Locate the cell with the specified text and output its [X, Y] center coordinate. 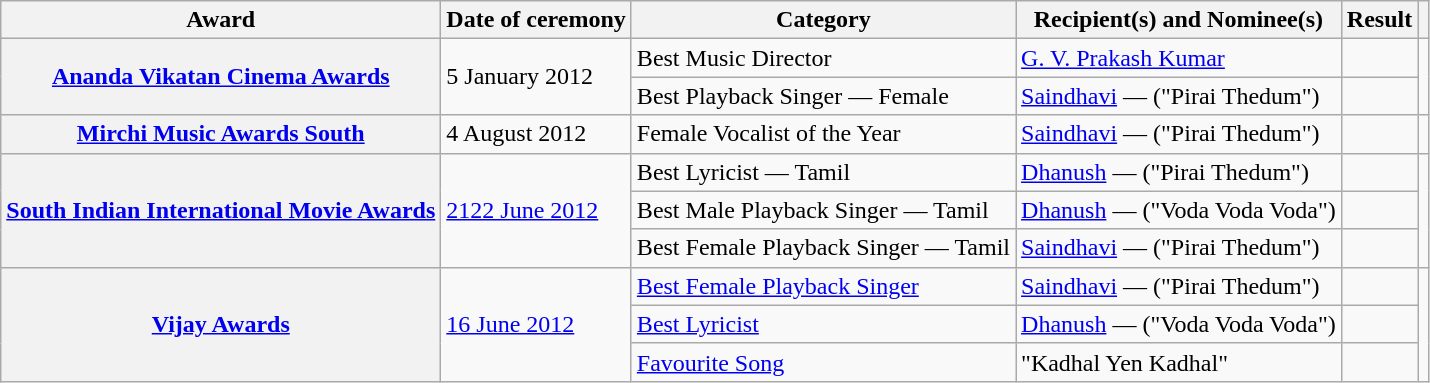
Vijay Awards [221, 324]
Best Playback Singer — Female [823, 96]
Best Male Playback Singer — Tamil [823, 210]
Best Lyricist [823, 324]
4 August 2012 [536, 134]
Best Music Director [823, 58]
Award [221, 20]
Best Lyricist — Tamil [823, 172]
Mirchi Music Awards South [221, 134]
South Indian International Movie Awards [221, 210]
2122 June 2012 [536, 210]
5 January 2012 [536, 77]
Date of ceremony [536, 20]
Ananda Vikatan Cinema Awards [221, 77]
Recipient(s) and Nominee(s) [1179, 20]
Result [1379, 20]
Best Female Playback Singer [823, 286]
Favourite Song [823, 362]
16 June 2012 [536, 324]
Category [823, 20]
"Kadhal Yen Kadhal" [1179, 362]
G. V. Prakash Kumar [1179, 58]
Best Female Playback Singer — Tamil [823, 248]
Female Vocalist of the Year [823, 134]
Dhanush — ("Pirai Thedum") [1179, 172]
